Extract the (X, Y) coordinate from the center of the cell holding the provided text.  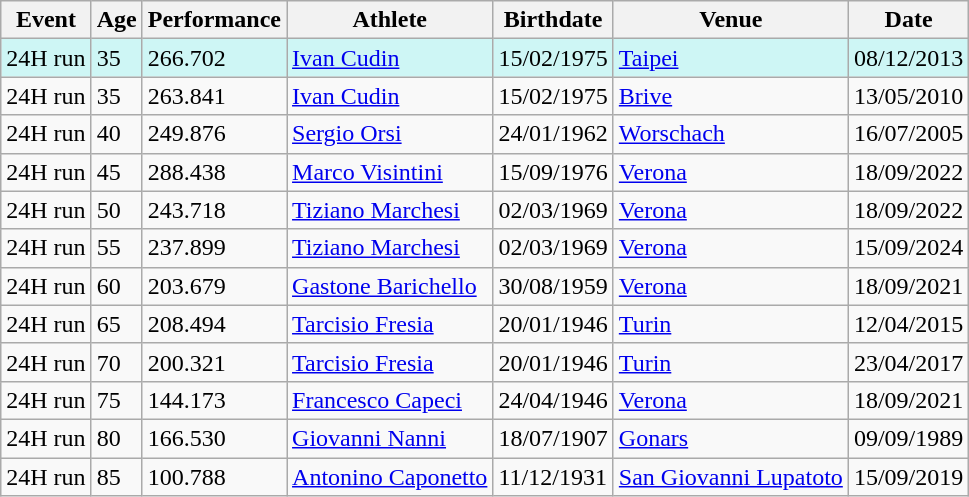
Performance (214, 20)
Birthdate (553, 20)
70 (116, 362)
13/05/2010 (908, 96)
San Giovanni Lupatoto (730, 477)
09/09/1989 (908, 438)
Gonars (730, 438)
15/09/1976 (553, 172)
50 (116, 210)
Gastone Barichello (390, 286)
Date (908, 20)
24/01/1962 (553, 134)
15/09/2024 (908, 248)
23/04/2017 (908, 362)
55 (116, 248)
Venue (730, 20)
266.702 (214, 58)
Marco Visintini (390, 172)
Age (116, 20)
100.788 (214, 477)
40 (116, 134)
Giovanni Nanni (390, 438)
15/09/2019 (908, 477)
208.494 (214, 324)
65 (116, 324)
Event (46, 20)
Taipei (730, 58)
80 (116, 438)
144.173 (214, 400)
Brive (730, 96)
200.321 (214, 362)
Worschach (730, 134)
203.679 (214, 286)
08/12/2013 (908, 58)
30/08/1959 (553, 286)
Francesco Capeci (390, 400)
12/04/2015 (908, 324)
288.438 (214, 172)
243.718 (214, 210)
Athlete (390, 20)
75 (116, 400)
85 (116, 477)
263.841 (214, 96)
16/07/2005 (908, 134)
237.899 (214, 248)
24/04/1946 (553, 400)
11/12/1931 (553, 477)
18/07/1907 (553, 438)
Sergio Orsi (390, 134)
45 (116, 172)
60 (116, 286)
Antonino Caponetto (390, 477)
249.876 (214, 134)
166.530 (214, 438)
